Extract the (X, Y) coordinate from the center of the cell holding the provided text.  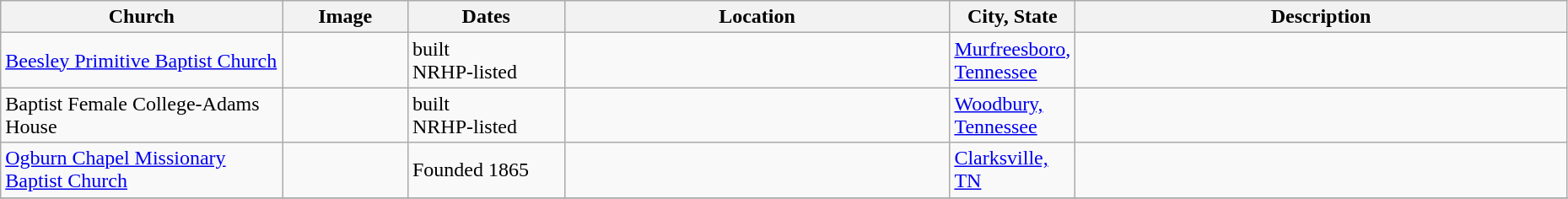
Dates (486, 17)
Baptist Female College-Adams House (142, 115)
Description (1321, 17)
Ogburn Chapel Missionary Baptist Church (142, 170)
Woodbury, Tennessee (1012, 115)
Founded 1865 (486, 170)
Location (757, 17)
Image (346, 17)
Clarksville, TN (1012, 170)
Murfreesboro, Tennessee (1012, 61)
Church (142, 17)
Beesley Primitive Baptist Church (142, 61)
City, State (1012, 17)
